Provide the [x, y] coordinate of the cell's center where the given text is located.  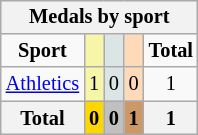
Sport [42, 51]
Medals by sport [100, 17]
Athletics [42, 84]
